Output the [X, Y] coordinate of the center of the cell containing the given text.  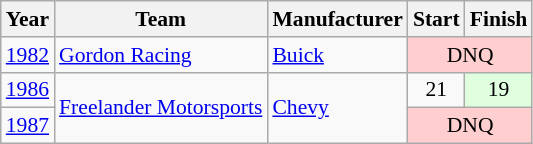
21 [436, 90]
1986 [28, 90]
1982 [28, 55]
Gordon Racing [160, 55]
Team [160, 19]
Freelander Motorsports [160, 108]
Year [28, 19]
Finish [499, 19]
1987 [28, 126]
Start [436, 19]
19 [499, 90]
Buick [337, 55]
Manufacturer [337, 19]
Chevy [337, 108]
